Identify which cell holds the provided text, then report its (x, y) central coordinate. 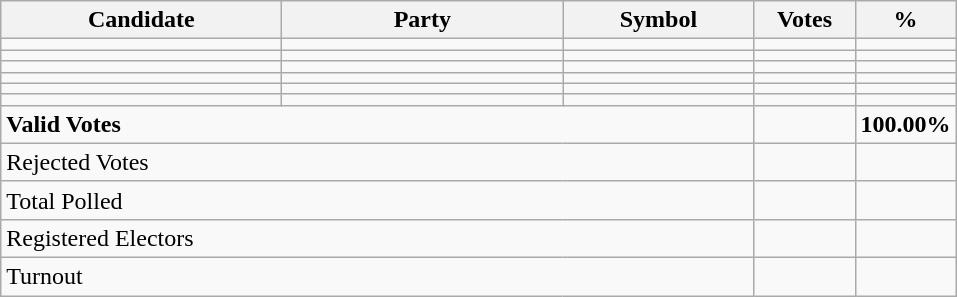
Total Polled (378, 200)
% (906, 20)
Votes (804, 20)
Registered Electors (378, 238)
Candidate (142, 20)
Symbol (658, 20)
100.00% (906, 124)
Rejected Votes (378, 162)
Valid Votes (378, 124)
Party (422, 20)
Turnout (378, 276)
